For the text-containing cell, return its midpoint in (x, y) coordinate format. 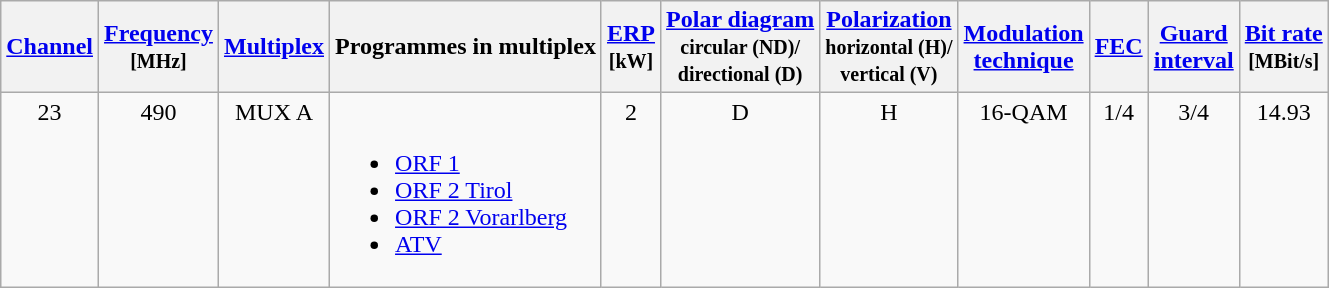
Bit rate[MBit/s] (1284, 47)
FEC (1118, 47)
MUX A (274, 190)
Modulationtechnique (1024, 47)
Frequency[MHz] (159, 47)
Channel (50, 47)
Multiplex (274, 47)
23 (50, 190)
Guard interval (1194, 47)
16-QAM (1024, 190)
3/4 (1194, 190)
14.93 (1284, 190)
ERP[kW] (630, 47)
490 (159, 190)
Polarizationhorizontal (H)/vertical (V) (889, 47)
2 (630, 190)
D (740, 190)
1/4 (1118, 190)
Programmes in multiplex (466, 47)
H (889, 190)
Polar diagramcircular (ND)/directional (D) (740, 47)
ORF 1ORF 2 TirolORF 2 VorarlbergATV (466, 190)
